Locate the cell with the specified text and output its [x, y] center coordinate. 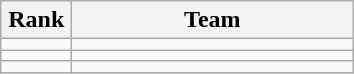
Team [212, 20]
Rank [36, 20]
